Determine the [X, Y] coordinate at the center of the cell enclosing the given text.  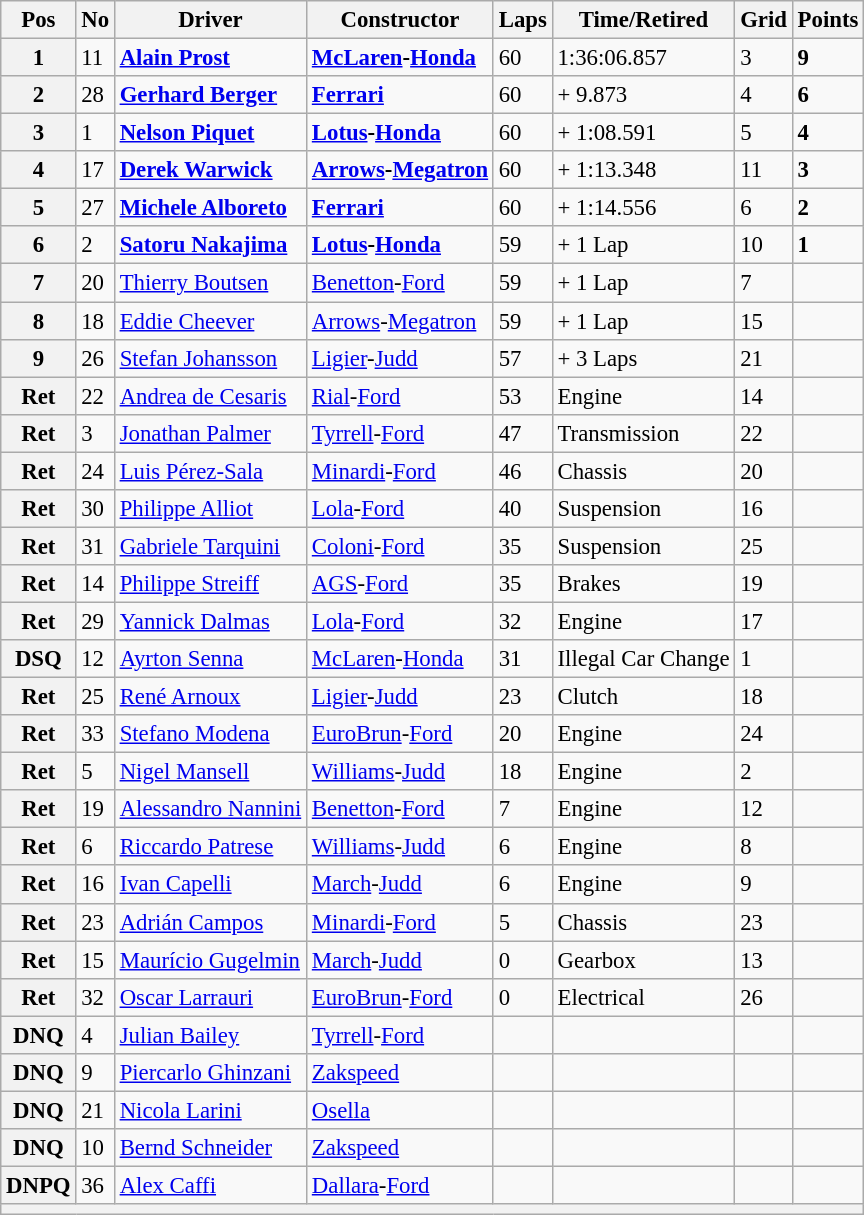
DNPQ [38, 1185]
Alex Caffi [210, 1185]
Bernd Schneider [210, 1148]
Osella [400, 1110]
53 [522, 396]
Nicola Larini [210, 1110]
36 [95, 1185]
28 [95, 95]
Riccardo Patrese [210, 847]
Coloni-Ford [400, 546]
Laps [522, 20]
Alessandro Nannini [210, 809]
Gerhard Berger [210, 95]
Piercarlo Ghinzani [210, 1073]
40 [522, 509]
Ivan Capelli [210, 885]
Electrical [644, 997]
Rial-Ford [400, 396]
Thierry Boutsen [210, 283]
Brakes [644, 584]
Driver [210, 20]
Ayrton Senna [210, 659]
Transmission [644, 433]
Yannick Dalmas [210, 621]
Stefan Johansson [210, 358]
13 [764, 960]
57 [522, 358]
Michele Alboreto [210, 208]
Illegal Car Change [644, 659]
Derek Warwick [210, 170]
Nigel Mansell [210, 772]
Maurício Gugelmin [210, 960]
Points [828, 20]
Pos [38, 20]
+ 1:13.348 [644, 170]
Eddie Cheever [210, 321]
Time/Retired [644, 20]
Constructor [400, 20]
47 [522, 433]
27 [95, 208]
33 [95, 734]
+ 1:08.591 [644, 133]
Philippe Streiff [210, 584]
Philippe Alliot [210, 509]
Clutch [644, 697]
Nelson Piquet [210, 133]
Stefano Modena [210, 734]
46 [522, 471]
+ 1:14.556 [644, 208]
1:36:06.857 [644, 58]
Julian Bailey [210, 1035]
Luis Pérez-Sala [210, 471]
DSQ [38, 659]
René Arnoux [210, 697]
No [95, 20]
+ 3 Laps [644, 358]
Gearbox [644, 960]
29 [95, 621]
Andrea de Cesaris [210, 396]
Adrián Campos [210, 922]
Gabriele Tarquini [210, 546]
Grid [764, 20]
Jonathan Palmer [210, 433]
Dallara-Ford [400, 1185]
Oscar Larrauri [210, 997]
Satoru Nakajima [210, 245]
30 [95, 509]
AGS-Ford [400, 584]
+ 9.873 [644, 95]
Alain Prost [210, 58]
